Locate the cell with the specified text and output its (x, y) center coordinate. 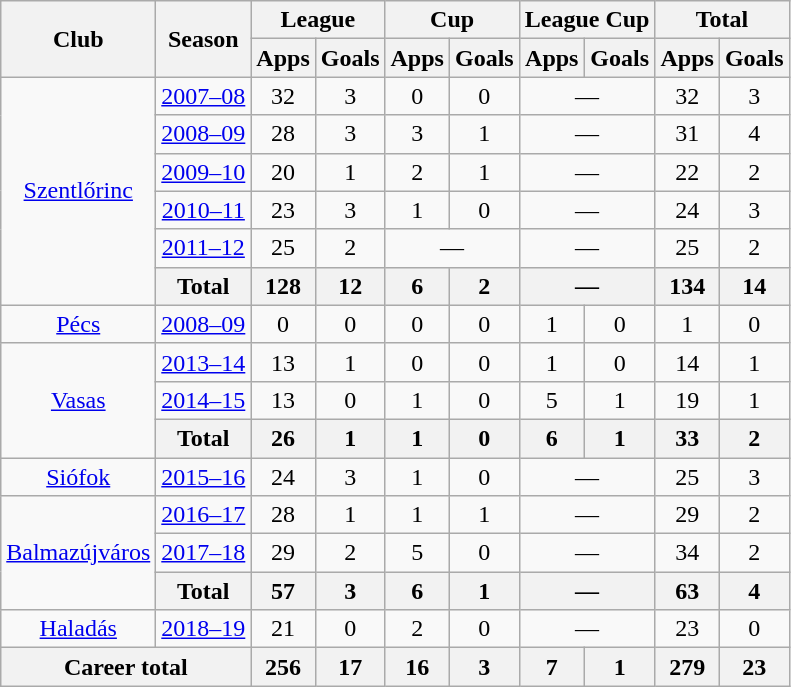
63 (687, 591)
256 (283, 667)
Vasas (78, 400)
33 (687, 438)
2011–12 (204, 248)
16 (417, 667)
Balmazújváros (78, 553)
17 (350, 667)
19 (687, 400)
2017–18 (204, 553)
128 (283, 286)
2013–14 (204, 362)
34 (687, 553)
Club (78, 39)
26 (283, 438)
57 (283, 591)
2009–10 (204, 172)
Szentlőrinc (78, 191)
2015–16 (204, 477)
Siófok (78, 477)
2007–08 (204, 96)
134 (687, 286)
Season (204, 39)
2010–11 (204, 210)
22 (687, 172)
31 (687, 134)
20 (283, 172)
League (318, 20)
7 (552, 667)
279 (687, 667)
2014–15 (204, 400)
Haladás (78, 629)
Cup (452, 20)
2018–19 (204, 629)
Career total (126, 667)
2016–17 (204, 515)
Pécs (78, 324)
12 (350, 286)
League Cup (587, 20)
21 (283, 629)
